For the text-containing cell, return its midpoint in [X, Y] coordinate format. 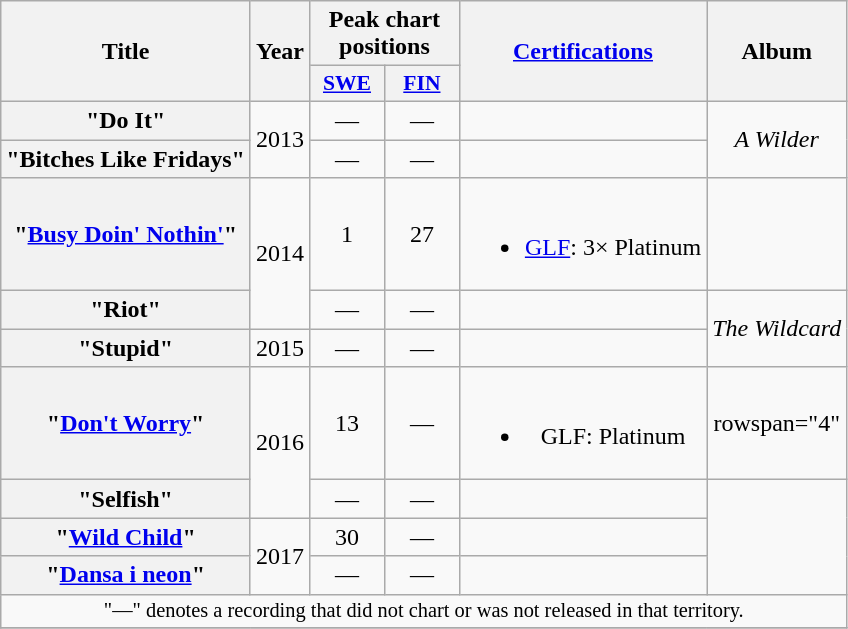
13 [348, 424]
"Do It" [126, 120]
"—" denotes a recording that did not chart or was not released in that territory. [424, 611]
2016 [280, 442]
"Stupid" [126, 348]
2013 [280, 139]
Peak chart positions [385, 34]
30 [348, 537]
"Dansa i neon" [126, 575]
FIN [422, 84]
27 [422, 234]
1 [348, 234]
The Wildcard [777, 329]
Year [280, 52]
"Riot" [126, 310]
"Bitches Like Fridays" [126, 159]
"Selfish" [126, 499]
"Busy Doin' Nothin'" [126, 234]
A Wilder [777, 139]
"Wild Child" [126, 537]
Certifications [582, 52]
GLF: 3× Platinum [582, 234]
2015 [280, 348]
SWE [348, 84]
Album [777, 52]
GLF: Platinum [582, 424]
rowspan="4" [777, 424]
2014 [280, 254]
"Don't Worry" [126, 424]
Title [126, 52]
2017 [280, 556]
